Scan for the cell matching the given text and deliver its [x, y] coordinate at center. 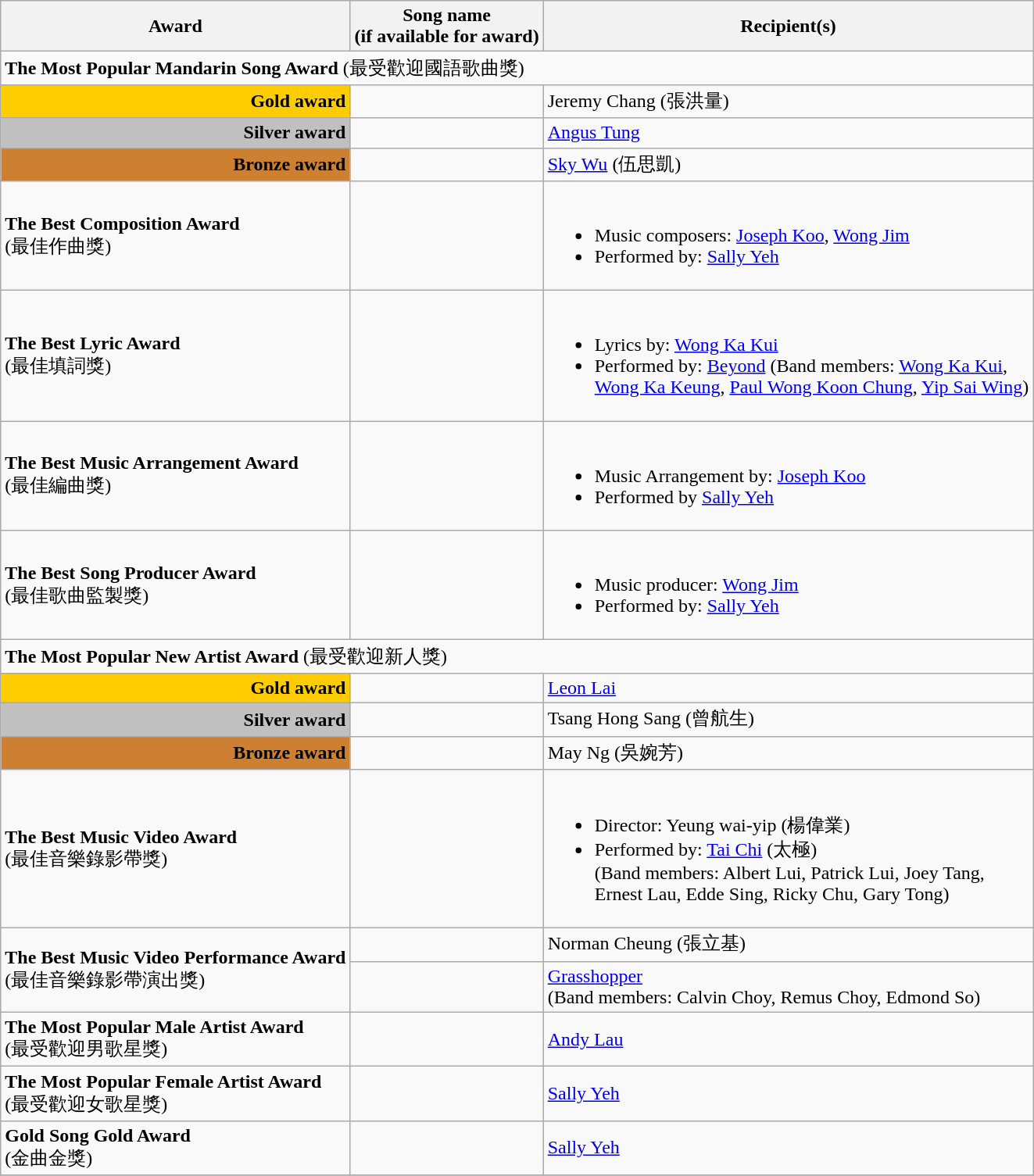
Leon Lai [788, 688]
The Best Lyric Award(最佳填詞獎) [175, 356]
The Best Music Video Performance Award(最佳音樂錄影帶演出獎) [175, 970]
Song name(if available for award) [447, 27]
The Best Music Arrangement Award(最佳編曲獎) [175, 476]
The Best Music Video Award(最佳音樂錄影帶獎) [175, 849]
Director: Yeung wai-yip (楊偉業)Performed by: Tai Chi (太極)(Band members: Albert Lui, Patrick Lui, Joey Tang,Ernest Lau, Edde Sing, Ricky Chu, Gary Tong) [788, 849]
Recipient(s) [788, 27]
Angus Tung [788, 133]
Grasshopper(Band members: Calvin Choy, Remus Choy, Edmond So) [788, 986]
May Ng (吳婉芳) [788, 753]
The Best Composition Award(最佳作曲獎) [175, 236]
The Most Popular New Artist Award (最受歡迎新人獎) [517, 656]
Music composers: Joseph Koo, Wong JimPerformed by: Sally Yeh [788, 236]
The Most Popular Mandarin Song Award (最受歡迎國語歌曲獎) [517, 69]
The Most Popular Male Artist Award(最受歡迎男歌星獎) [175, 1039]
Gold Song Gold Award(金曲金獎) [175, 1148]
Music Arrangement by: Joseph KooPerformed by Sally Yeh [788, 476]
Sky Wu (伍思凱) [788, 164]
The Most Popular Female Artist Award(最受歡迎女歌星獎) [175, 1094]
Award [175, 27]
Tsang Hong Sang (曾航生) [788, 719]
Lyrics by: Wong Ka KuiPerformed by: Beyond (Band members: Wong Ka Kui, Wong Ka Keung, Paul Wong Koon Chung, Yip Sai Wing) [788, 356]
Music producer: Wong JimPerformed by: Sally Yeh [788, 585]
Andy Lau [788, 1039]
Norman Cheung (張立基) [788, 945]
Jeremy Chang (張洪量) [788, 102]
The Best Song Producer Award(最佳歌曲監製獎) [175, 585]
